Pinpoint the cell where the given text exists, returning its [x, y] midpoint coordinate. 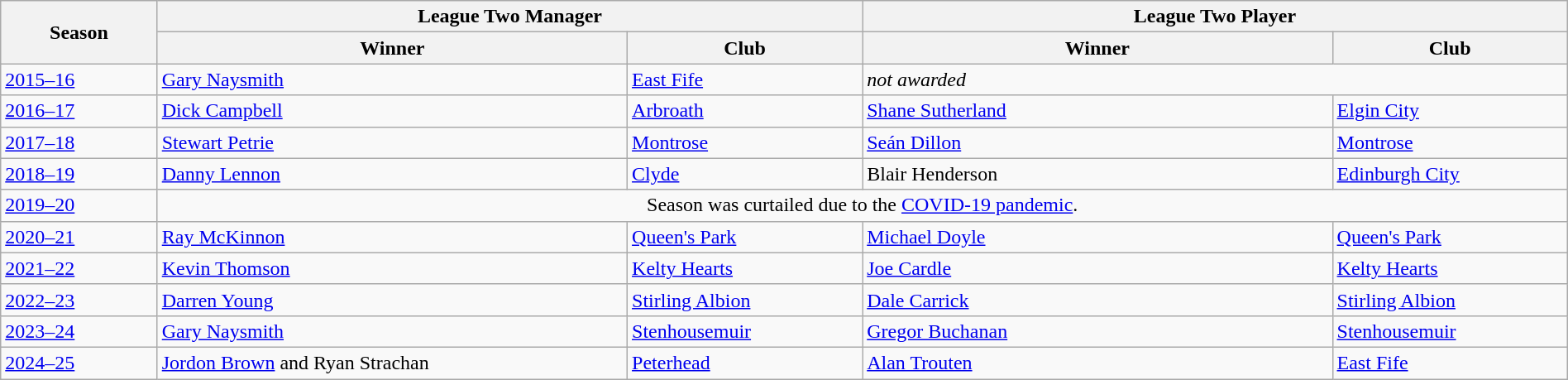
Danny Lennon [392, 174]
Dale Carrick [1097, 300]
Ray McKinnon [392, 237]
Blair Henderson [1097, 174]
2024–25 [79, 363]
Shane Sutherland [1097, 111]
2018–19 [79, 174]
Season was curtailed due to the COVID-19 pandemic. [862, 205]
Jordon Brown and Ryan Strachan [392, 363]
Michael Doyle [1097, 237]
Season [79, 32]
Kevin Thomson [392, 268]
Peterhead [745, 363]
not awarded [1216, 79]
2022–23 [79, 300]
Alan Trouten [1097, 363]
Arbroath [745, 111]
League Two Manager [509, 17]
2015–16 [79, 79]
Gregor Buchanan [1097, 331]
Edinburgh City [1450, 174]
2023–24 [79, 331]
2016–17 [79, 111]
2020–21 [79, 237]
Joe Cardle [1097, 268]
2017–18 [79, 142]
2019–20 [79, 205]
Clyde [745, 174]
League Two Player [1216, 17]
Dick Campbell [392, 111]
Seán Dillon [1097, 142]
Darren Young [392, 300]
2021–22 [79, 268]
Stewart Petrie [392, 142]
Elgin City [1450, 111]
